Output the (x, y) coordinate of the center of the cell containing the given text.  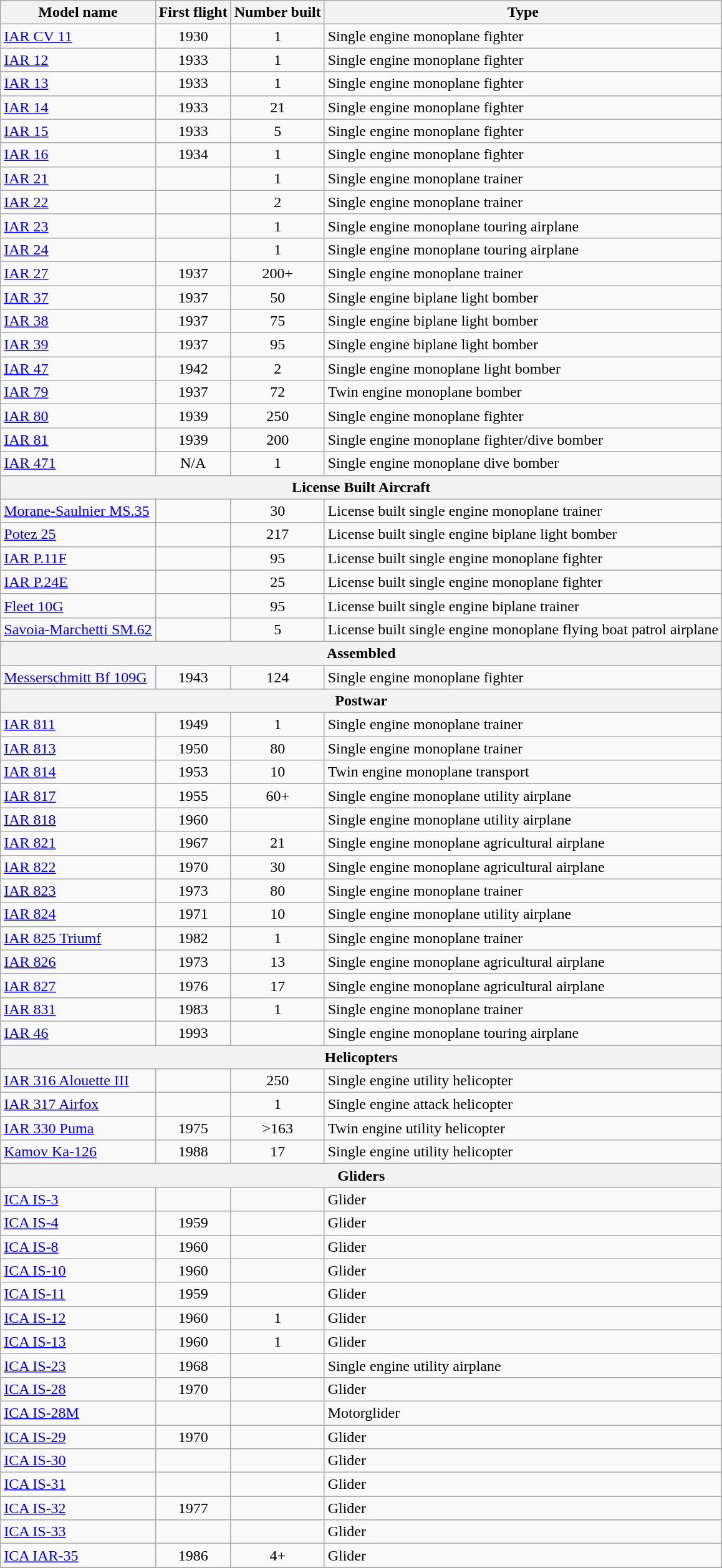
ICA IS-33 (78, 1532)
IAR 13 (78, 84)
1976 (193, 985)
IAR 821 (78, 843)
1955 (193, 796)
Helicopters (362, 1057)
Twin engine monoplane transport (523, 772)
1988 (193, 1152)
IAR 79 (78, 392)
First flight (193, 12)
ICA IS-4 (78, 1223)
ICA IS-10 (78, 1270)
ICA IS-12 (78, 1318)
50 (277, 298)
IAR 824 (78, 914)
Model name (78, 12)
License built single engine monoplane trainer (523, 511)
1986 (193, 1556)
IAR 831 (78, 1009)
ICA IS-8 (78, 1247)
Morane-Saulnier MS.35 (78, 511)
1971 (193, 914)
N/A (193, 463)
Twin engine monoplane bomber (523, 392)
1982 (193, 938)
217 (277, 535)
IAR 818 (78, 820)
IAR 823 (78, 891)
IAR 316 Alouette III (78, 1081)
IAR 22 (78, 202)
IAR 16 (78, 155)
1975 (193, 1128)
4+ (277, 1556)
124 (277, 677)
IAR 23 (78, 226)
Messerschmitt Bf 109G (78, 677)
License built single engine biplane light bomber (523, 535)
Savoia-Marchetti SM.62 (78, 629)
ICA IS-29 (78, 1436)
ICA IS-23 (78, 1365)
IAR 24 (78, 249)
License built single engine monoplane flying boat patrol airplane (523, 629)
License built single engine biplane trainer (523, 606)
IAR P.11F (78, 558)
1953 (193, 772)
60+ (277, 796)
IAR 21 (78, 178)
1943 (193, 677)
License Built Aircraft (362, 487)
IAR 39 (78, 345)
IAR 46 (78, 1033)
Number built (277, 12)
IAR 330 Puma (78, 1128)
IAR 80 (78, 416)
200+ (277, 273)
Potez 25 (78, 535)
Single engine monoplane dive bomber (523, 463)
ICA IS-11 (78, 1294)
Postwar (362, 701)
1983 (193, 1009)
200 (277, 440)
ICA IS-3 (78, 1199)
1967 (193, 843)
IAR P.24E (78, 582)
ICA IS-31 (78, 1484)
1949 (193, 725)
IAR 471 (78, 463)
1977 (193, 1508)
ICA IS-28 (78, 1389)
25 (277, 582)
Type (523, 12)
1942 (193, 369)
IAR 15 (78, 131)
IAR 825 Triumf (78, 938)
IAR 813 (78, 748)
Single engine monoplane light bomber (523, 369)
ICA IS-32 (78, 1508)
1930 (193, 36)
IAR 811 (78, 725)
Single engine utility airplane (523, 1365)
IAR 827 (78, 985)
1993 (193, 1033)
75 (277, 321)
Kamov Ka-126 (78, 1152)
1968 (193, 1365)
IAR 826 (78, 962)
1934 (193, 155)
Gliders (362, 1176)
IAR 37 (78, 298)
Fleet 10G (78, 606)
IAR 814 (78, 772)
IAR 27 (78, 273)
IAR 47 (78, 369)
IAR 38 (78, 321)
IAR 14 (78, 107)
IAR 822 (78, 867)
13 (277, 962)
IAR 817 (78, 796)
ICA IS-30 (78, 1461)
IAR 317 Airfox (78, 1105)
ICA IS-13 (78, 1342)
Single engine attack helicopter (523, 1105)
Assembled (362, 653)
Motorglider (523, 1413)
Single engine monoplane fighter/dive bomber (523, 440)
1950 (193, 748)
Twin engine utility helicopter (523, 1128)
IAR 81 (78, 440)
ICA IS-28M (78, 1413)
>163 (277, 1128)
IAR CV 11 (78, 36)
72 (277, 392)
IAR 12 (78, 60)
ICA IAR-35 (78, 1556)
